Find where the given text appears and provide that cell's center as (x, y) coordinate. 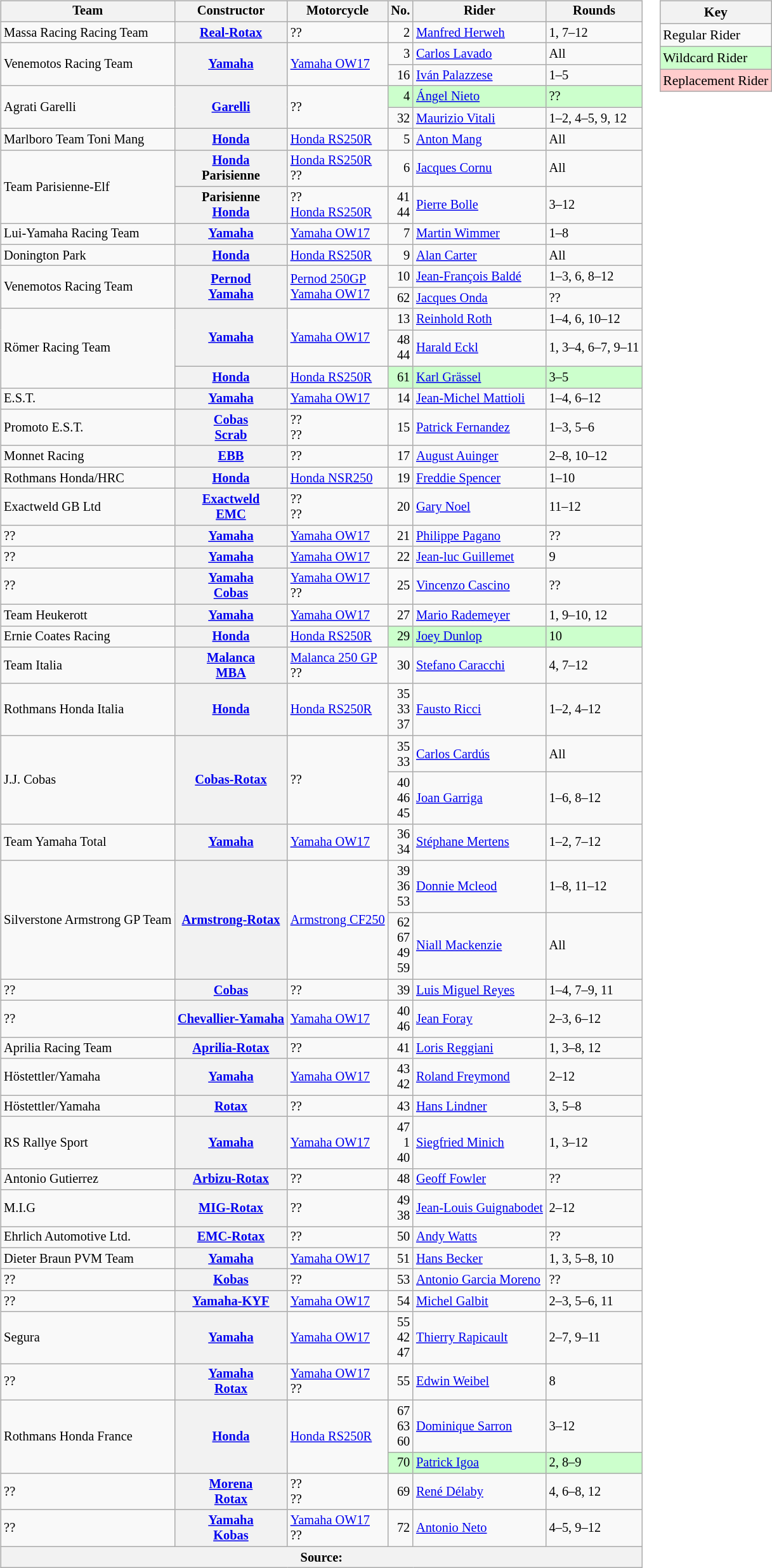
3–5 (594, 377)
4 (400, 96)
14 (400, 399)
39 (400, 990)
393653 (400, 886)
Donnie Mcleod (480, 886)
48 (400, 1179)
1–3, 6, 8–12 (594, 277)
Martin Wimmer (480, 234)
Patrick Fernandez (480, 428)
Geoff Fowler (480, 1179)
Team (88, 11)
1–8, 11–12 (594, 886)
2–7, 9–11 (594, 1338)
22 (400, 557)
1–8 (594, 234)
Cobas-Rotax (231, 779)
Aprilia Racing Team (88, 1048)
1–5 (594, 76)
MIG-Rotax (231, 1208)
Motorcycle (337, 11)
Key (716, 13)
Agrati Garelli (88, 107)
2, 8–9 (594, 1463)
Rothmans Honda/HRC (88, 478)
Malanca 250 GP?? (337, 666)
Rothmans Honda France (88, 1437)
4–5, 9–12 (594, 1528)
August Auinger (480, 456)
Jacques Cornu (480, 168)
HondaParisienne (231, 168)
4144 (400, 205)
Hans Becker (480, 1258)
Luis Miguel Reyes (480, 990)
Dominique Sarron (480, 1426)
32 (400, 118)
ParisienneHonda (231, 205)
Armstrong-Rotax (231, 920)
Rothmans Honda Italia (88, 709)
2–3, 6–12 (594, 1019)
Roland Freymond (480, 1077)
1–6, 8–12 (594, 798)
Rotax (231, 1106)
Aprilia-Rotax (231, 1048)
Stefano Caracchi (480, 666)
20 (400, 507)
Dieter Braun PVM Team (88, 1258)
6 (400, 168)
Mario Rademeyer (480, 615)
Jacques Onda (480, 298)
Team Yamaha Total (88, 842)
Constructor (231, 11)
Pierre Bolle (480, 205)
E.S.T. (88, 399)
62 (400, 298)
YamahaRotax (231, 1382)
Römer Racing Team (88, 348)
1–2, 7–12 (594, 842)
21 (400, 536)
Alan Carter (480, 255)
3 (400, 54)
Replacement Rider (716, 81)
YamahaKobas (231, 1528)
69 (400, 1492)
15 (400, 428)
8 (594, 1382)
Yamaha-KYF (231, 1301)
Team Italia (88, 666)
Stéphane Mertens (480, 842)
1–4, 7–9, 11 (594, 990)
29 (400, 636)
70 (400, 1463)
25 (400, 586)
Cobas (231, 990)
11–12 (594, 507)
No. (400, 11)
2–8, 10–12 (594, 456)
Ehrlich Automotive Ltd. (88, 1237)
Jean-François Baldé (480, 277)
J.J. Cobas (88, 779)
3533 (400, 754)
Harald Eckl (480, 348)
554247 (400, 1338)
4938 (400, 1208)
Edwin Weibel (480, 1382)
Lui-Yamaha Racing Team (88, 234)
4046 (400, 1019)
62674959 (400, 946)
1, 3, 5–8, 10 (594, 1258)
YamahaCobas (231, 586)
ExactweldEMC (231, 507)
Silverstone Armstrong GP Team (88, 920)
Massa Racing Racing Team (88, 32)
5 (400, 140)
Antonio Gutierrez (88, 1179)
Wildcard Rider (716, 58)
Ángel Nieto (480, 96)
4342 (400, 1077)
676360 (400, 1426)
Donington Park (88, 255)
Promoto E.S.T. (88, 428)
Honda NSR250 (337, 478)
Carlos Lavado (480, 54)
Arbizu-Rotax (231, 1179)
EMC-Rotax (231, 1237)
Reinhold Roth (480, 319)
Marlboro Team Toni Mang (88, 140)
Andy Watts (480, 1237)
1–2, 4–5, 9, 12 (594, 118)
Honda RS250R?? (337, 168)
Fausto Ricci (480, 709)
M.I.G (88, 1208)
Philippe Pagano (480, 536)
Karl Grässel (480, 377)
13 (400, 319)
Thierry Rapicault (480, 1338)
3634 (400, 842)
Vincenzo Cascino (480, 586)
René Délaby (480, 1492)
Joan Garriga (480, 798)
Maurizio Vitali (480, 118)
4844 (400, 348)
Real-Rotax (231, 32)
??Honda RS250R (337, 205)
Hans Lindner (480, 1106)
4, 7–12 (594, 666)
1–2, 4–12 (594, 709)
41 (400, 1048)
MorenaRotax (231, 1492)
MalancaMBA (231, 666)
Chevallier-Yamaha (231, 1019)
PernodYamaha (231, 287)
Regular Rider (716, 35)
4, 6–8, 12 (594, 1492)
Michel Galbit (480, 1301)
Ernie Coates Racing (88, 636)
Loris Reggiani (480, 1048)
Source: (321, 1557)
47140 (400, 1143)
Carlos Cardús (480, 754)
27 (400, 615)
19 (400, 478)
RS Rallye Sport (88, 1143)
Manfred Herweh (480, 32)
1, 9–10, 12 (594, 615)
54 (400, 1301)
Jean-Michel Mattioli (480, 399)
3, 5–8 (594, 1106)
72 (400, 1528)
1, 3–8, 12 (594, 1048)
Garelli (231, 107)
Segura (88, 1338)
CobasScrab (231, 428)
1, 7–12 (594, 32)
Joey Dunlop (480, 636)
Pernod 250GPYamaha OW17 (337, 287)
Team Parisienne-Elf (88, 187)
17 (400, 456)
53 (400, 1280)
2 (400, 32)
2–3, 5–6, 11 (594, 1301)
Antonio Garcia Moreno (480, 1280)
Iván Palazzese (480, 76)
EBB (231, 456)
7 (400, 234)
50 (400, 1237)
Jean Foray (480, 1019)
16 (400, 76)
51 (400, 1258)
1–10 (594, 478)
Niall Mackenzie (480, 946)
Gary Noel (480, 507)
43 (400, 1106)
Team Heukerott (88, 615)
Siegfried Minich (480, 1143)
404645 (400, 798)
Patrick Igoa (480, 1463)
Exactweld GB Ltd (88, 507)
61 (400, 377)
1, 3–12 (594, 1143)
1–4, 6, 10–12 (594, 319)
Armstrong CF250 (337, 920)
Antonio Neto (480, 1528)
1–3, 5–6 (594, 428)
353337 (400, 709)
Rounds (594, 11)
Kobas (231, 1280)
30 (400, 666)
Monnet Racing (88, 456)
Freddie Spencer (480, 478)
Jean-Louis Guignabodet (480, 1208)
Anton Mang (480, 140)
55 (400, 1382)
Rider (480, 11)
1–4, 6–12 (594, 399)
1, 3–4, 6–7, 9–11 (594, 348)
Jean-luc Guillemet (480, 557)
